Identify which cell holds the provided text, then report its (X, Y) central coordinate. 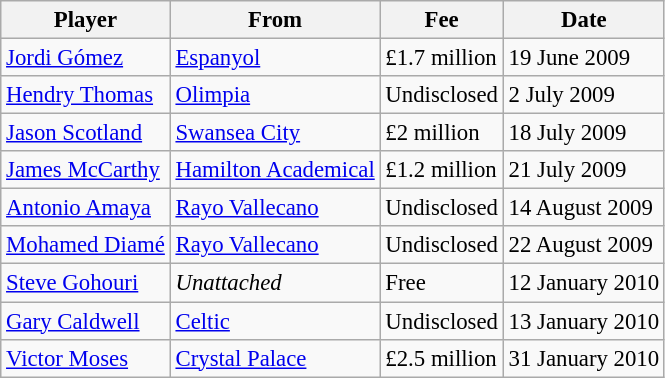
Jordi Gómez (86, 58)
Espanyol (275, 58)
31 January 2010 (584, 358)
£1.7 million (442, 58)
From (275, 20)
£2.5 million (442, 358)
21 July 2009 (584, 170)
Olimpia (275, 95)
£2 million (442, 133)
Free (442, 283)
22 August 2009 (584, 245)
Antonio Amaya (86, 208)
Mohamed Diamé (86, 245)
Gary Caldwell (86, 321)
Hamilton Academical (275, 170)
James McCarthy (86, 170)
Date (584, 20)
£1.2 million (442, 170)
Steve Gohouri (86, 283)
Hendry Thomas (86, 95)
12 January 2010 (584, 283)
Fee (442, 20)
14 August 2009 (584, 208)
18 July 2009 (584, 133)
Swansea City (275, 133)
Unattached (275, 283)
Victor Moses (86, 358)
Player (86, 20)
Celtic (275, 321)
13 January 2010 (584, 321)
19 June 2009 (584, 58)
Jason Scotland (86, 133)
Crystal Palace (275, 358)
2 July 2009 (584, 95)
